Locate the cell with the specified text and output its (X, Y) center coordinate. 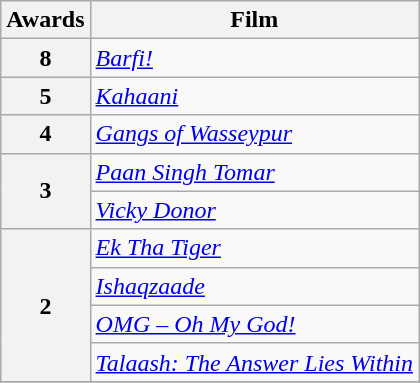
OMG – Oh My God! (254, 324)
Gangs of Wasseypur (254, 134)
8 (46, 58)
Barfi! (254, 58)
Talaash: The Answer Lies Within (254, 362)
Vicky Donor (254, 210)
3 (46, 191)
Ek Tha Tiger (254, 248)
Kahaani (254, 96)
5 (46, 96)
2 (46, 305)
Film (254, 20)
Paan Singh Tomar (254, 172)
Ishaqzaade (254, 286)
Awards (46, 20)
4 (46, 134)
